Capture the cell that displays the provided text and extract its [X, Y] central coordinate. 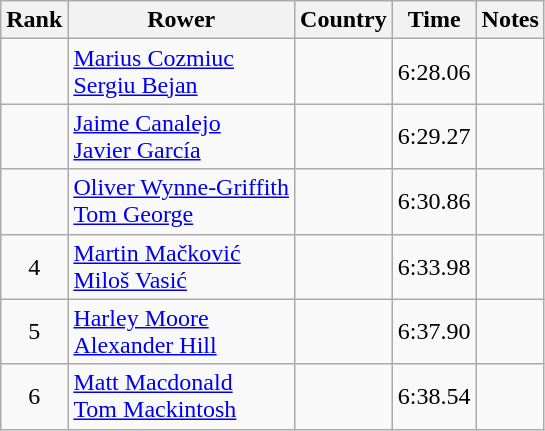
Notes [510, 20]
Marius CozmiucSergiu Bejan [182, 72]
Time [434, 20]
5 [34, 332]
Country [344, 20]
Oliver Wynne-GriffithTom George [182, 202]
Rank [34, 20]
6:28.06 [434, 72]
Jaime CanalejoJavier García [182, 136]
6:33.98 [434, 266]
6:29.27 [434, 136]
Harley MooreAlexander Hill [182, 332]
Matt MacdonaldTom Mackintosh [182, 396]
Martin MačkovićMiloš Vasić [182, 266]
4 [34, 266]
Rower [182, 20]
6 [34, 396]
6:38.54 [434, 396]
6:37.90 [434, 332]
6:30.86 [434, 202]
